Capture the cell that displays the provided text and extract its [X, Y] central coordinate. 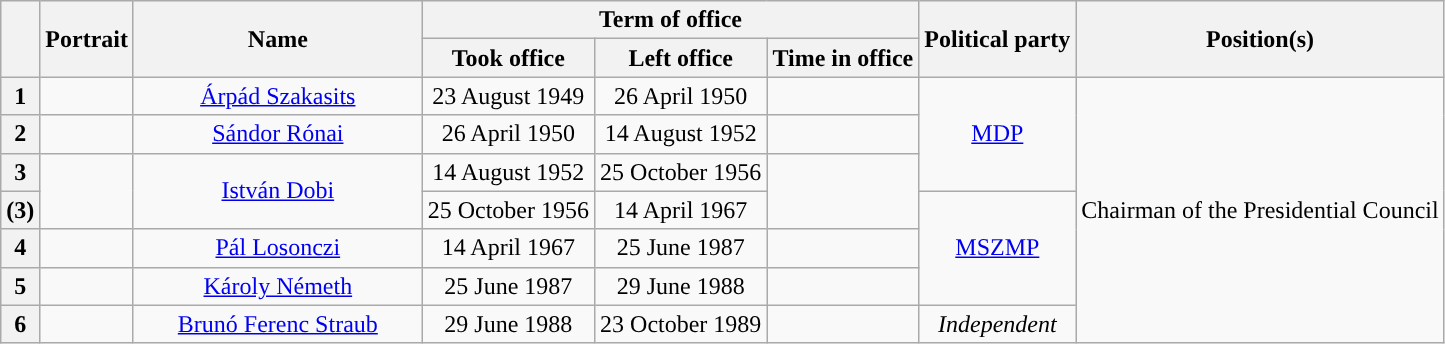
(3) [20, 210]
5 [20, 286]
Portrait [87, 39]
Time in office [843, 58]
MSZMP [998, 248]
23 October 1989 [681, 324]
1 [20, 96]
MDP [998, 134]
Chairman of the Presidential Council [1260, 210]
Name [278, 39]
Árpád Szakasits [278, 96]
Károly Németh [278, 286]
Term of office [670, 20]
Took office [508, 58]
2 [20, 134]
Political party [998, 39]
Brunó Ferenc Straub [278, 324]
István Dobi [278, 191]
Independent [998, 324]
Left office [681, 58]
6 [20, 324]
Sándor Rónai [278, 134]
3 [20, 172]
Position(s) [1260, 39]
4 [20, 248]
23 August 1949 [508, 96]
Pál Losonczi [278, 248]
